For the text-containing cell, return its midpoint in [x, y] coordinate format. 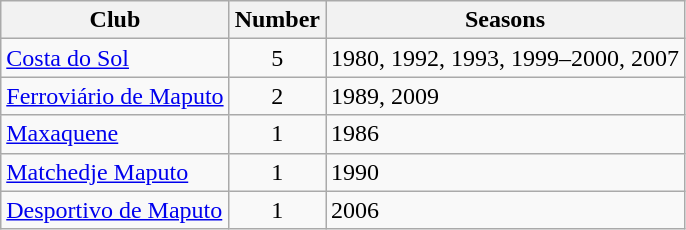
Matchedje Maputo [115, 172]
1980, 1992, 1993, 1999–2000, 2007 [506, 58]
2006 [506, 210]
2 [277, 96]
1986 [506, 134]
Costa do Sol [115, 58]
1989, 2009 [506, 96]
5 [277, 58]
Seasons [506, 20]
1990 [506, 172]
Desportivo de Maputo [115, 210]
Maxaquene [115, 134]
Ferroviário de Maputo [115, 96]
Club [115, 20]
Number [277, 20]
